Locate the cell with the specified text and output its (X, Y) center coordinate. 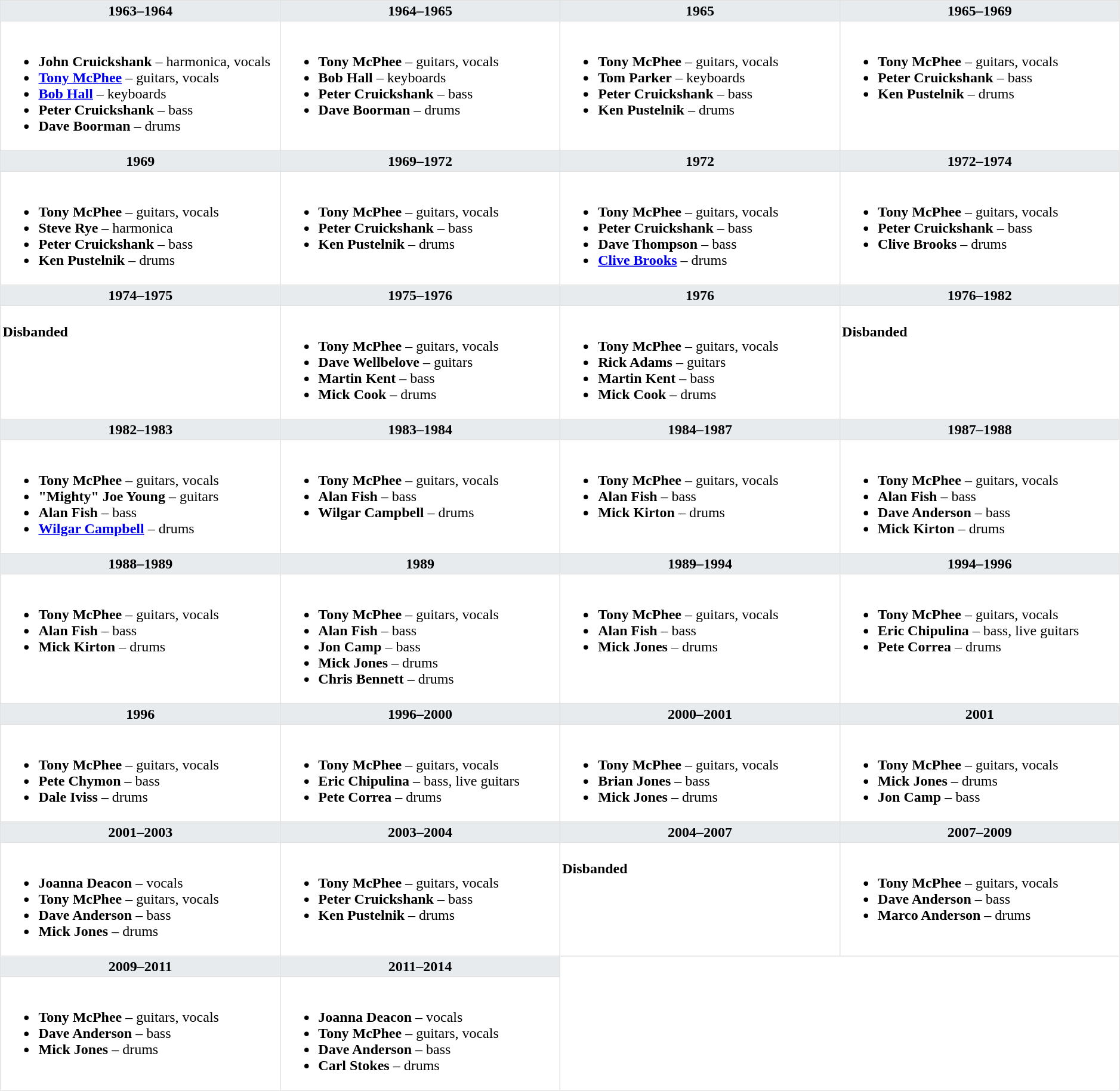
1975–1976 (420, 295)
Tony McPhee – guitars, vocalsPeter Cruickshank – bassDave Thompson – bassClive Brooks – drums (699, 228)
Tony McPhee – guitars, vocals"Mighty" Joe Young – guitarsAlan Fish – bassWilgar Campbell – drums (141, 496)
1965–1969 (980, 11)
Joanna Deacon – vocalsTony McPhee – guitars, vocalsDave Anderson – bassMick Jones – drums (141, 899)
1963–1964 (141, 11)
Tony McPhee – guitars, vocalsRick Adams – guitarsMartin Kent – bassMick Cook – drums (699, 362)
Tony McPhee – guitars, vocalsAlan Fish – bassDave Anderson – bassMick Kirton – drums (980, 496)
1988–1989 (141, 564)
Tony McPhee – guitars, vocalsSteve Rye – harmonicaPeter Cruickshank – bassKen Pustelnik – drums (141, 228)
Joanna Deacon – vocalsTony McPhee – guitars, vocalsDave Anderson – bassCarl Stokes – drums (420, 1033)
Tony McPhee – guitars, vocalsPete Chymon – bassDale Iviss – drums (141, 773)
Tony McPhee – guitars, vocalsAlan Fish – bassWilgar Campbell – drums (420, 496)
1969 (141, 161)
Tony McPhee – guitars, vocalsMick Jones – drumsJon Camp – bass (980, 773)
1994–1996 (980, 564)
2003–2004 (420, 832)
1982–1983 (141, 429)
Tony McPhee – guitars, vocalsAlan Fish – bassMick Jones – drums (699, 639)
Tony McPhee – guitars, vocalsDave Anderson – bassMarco Anderson – drums (980, 899)
1972–1974 (980, 161)
2004–2007 (699, 832)
1996–2000 (420, 714)
1976 (699, 295)
1989–1994 (699, 564)
1983–1984 (420, 429)
1965 (699, 11)
Tony McPhee – guitars, vocalsDave Anderson – bassMick Jones – drums (141, 1033)
Tony McPhee – guitars, vocalsAlan Fish – bassJon Camp – bassMick Jones – drumsChris Bennett – drums (420, 639)
Tony McPhee – guitars, vocalsTom Parker – keyboardsPeter Cruickshank – bassKen Pustelnik – drums (699, 86)
2001–2003 (141, 832)
Tony McPhee – guitars, vocalsDave Wellbelove – guitarsMartin Kent – bassMick Cook – drums (420, 362)
John Cruickshank – harmonica, vocalsTony McPhee – guitars, vocalsBob Hall – keyboardsPeter Cruickshank – bassDave Boorman – drums (141, 86)
2009–2011 (141, 966)
1964–1965 (420, 11)
2001 (980, 714)
1984–1987 (699, 429)
2000–2001 (699, 714)
1969–1972 (420, 161)
1989 (420, 564)
1987–1988 (980, 429)
1974–1975 (141, 295)
1972 (699, 161)
1996 (141, 714)
Tony McPhee – guitars, vocalsBrian Jones – bassMick Jones – drums (699, 773)
2007–2009 (980, 832)
Tony McPhee – guitars, vocalsBob Hall – keyboardsPeter Cruickshank – bassDave Boorman – drums (420, 86)
2011–2014 (420, 966)
1976–1982 (980, 295)
Tony McPhee – guitars, vocalsPeter Cruickshank – bassClive Brooks – drums (980, 228)
